Detect which cell encompasses the target text, then output its (X, Y) center coordinate. 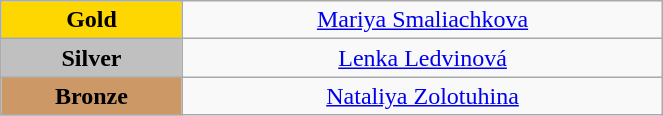
Mariya Smaliachkova (422, 20)
Silver (92, 58)
Lenka Ledvinová (422, 58)
Bronze (92, 96)
Nataliya Zolotuhina (422, 96)
Gold (92, 20)
